Find where the given text appears and provide that cell's center as (X, Y) coordinate. 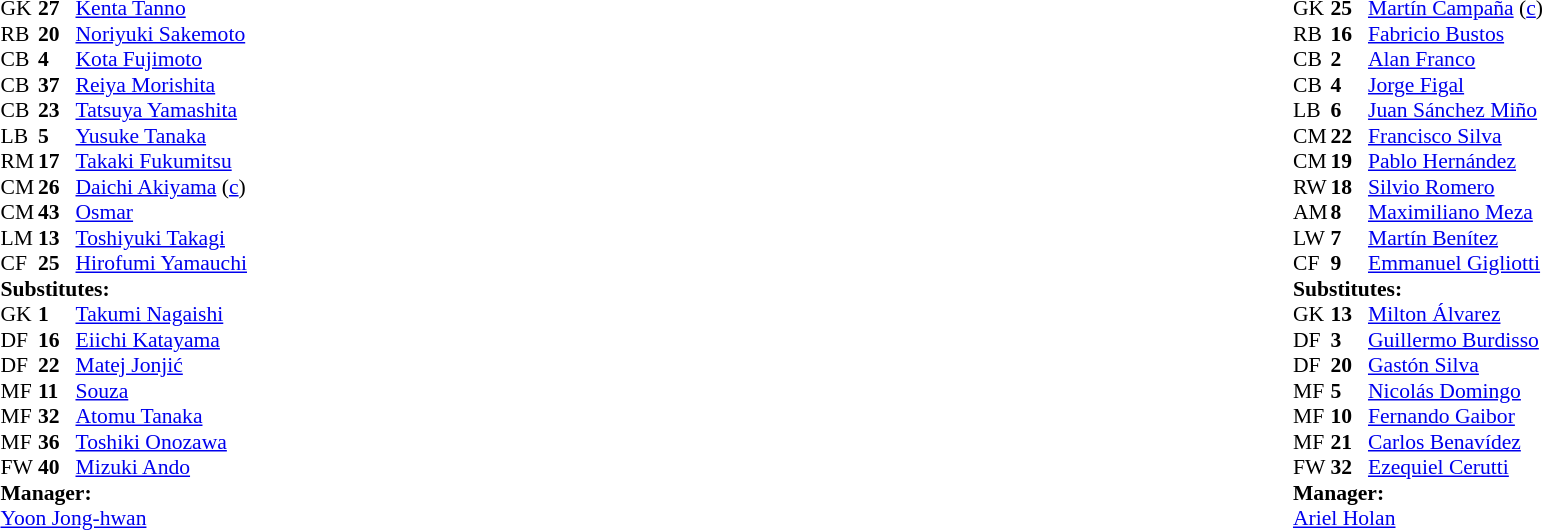
RM (19, 161)
40 (57, 467)
Eiichi Katayama (162, 340)
LM (19, 238)
Toshiyuki Takagi (162, 238)
3 (1349, 340)
36 (57, 442)
Reiya Morishita (162, 85)
25 (57, 263)
Atomu Tanaka (162, 417)
Manager: (123, 493)
Kota Fujimoto (162, 59)
Takaki Fukumitsu (162, 161)
Tatsuya Yamashita (162, 111)
Matej Jonjić (162, 365)
Daichi Akiyama (c) (162, 187)
LW (1312, 238)
10 (1349, 417)
Hirofumi Yamauchi (162, 263)
1 (57, 315)
Takumi Nagaishi (162, 315)
RW (1312, 187)
Yusuke Tanaka (162, 136)
23 (57, 111)
11 (57, 391)
26 (57, 187)
21 (1349, 442)
Mizuki Ando (162, 467)
43 (57, 213)
7 (1349, 238)
18 (1349, 187)
Osmar (162, 213)
8 (1349, 213)
17 (57, 161)
6 (1349, 111)
Substitutes: (123, 289)
19 (1349, 161)
Noriyuki Sakemoto (162, 34)
37 (57, 85)
9 (1349, 263)
AM (1312, 213)
2 (1349, 59)
Toshiki Onozawa (162, 442)
Souza (162, 391)
